Locate the cell with the specified text and output its (x, y) center coordinate. 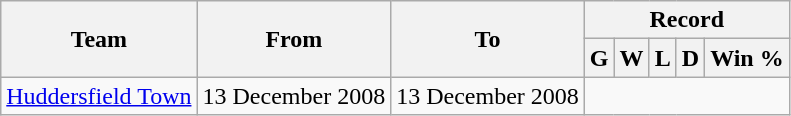
W (632, 58)
Huddersfield Town (99, 96)
To (488, 39)
Team (99, 39)
Record (686, 20)
G (599, 58)
D (690, 58)
From (294, 39)
L (662, 58)
Win % (748, 58)
